Return (x, y) of the center of cell containing provided text 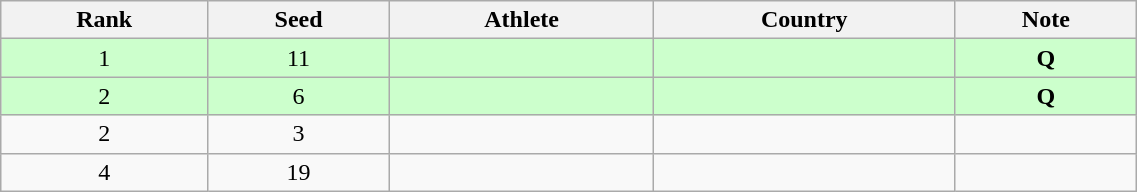
1 (104, 58)
Rank (104, 20)
Note (1046, 20)
3 (299, 134)
Country (804, 20)
Athlete (522, 20)
Seed (299, 20)
19 (299, 172)
11 (299, 58)
6 (299, 96)
4 (104, 172)
